Provide the [X, Y] coordinate of the cell's center where the given text is located.  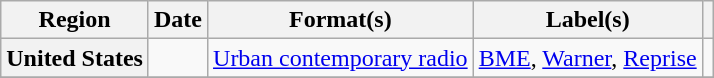
Date [178, 20]
Urban contemporary radio [341, 58]
BME, Warner, Reprise [588, 58]
Region [75, 20]
Label(s) [588, 20]
Format(s) [341, 20]
United States [75, 58]
